Return (x, y) of the center of cell containing provided text 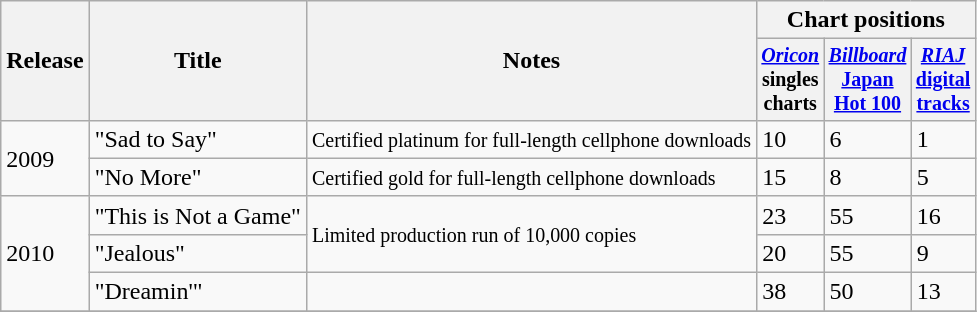
Certified platinum for full-length cellphone downloads (531, 139)
"Sad to Say" (198, 139)
Notes (531, 61)
Billboard Japan Hot 100 (868, 80)
Certified gold for full-length cellphone downloads (531, 177)
20 (790, 253)
Title (198, 61)
2010 (45, 253)
Release (45, 61)
Oricon singles charts (790, 80)
"This is Not a Game" (198, 215)
2009 (45, 158)
Limited production run of 10,000 copies (531, 234)
"No More" (198, 177)
10 (790, 139)
"Jealous" (198, 253)
1 (943, 139)
RIAJ digital tracks (943, 80)
50 (868, 292)
15 (790, 177)
6 (868, 139)
5 (943, 177)
Chart positions (866, 20)
16 (943, 215)
"Dreamin'" (198, 292)
9 (943, 253)
8 (868, 177)
23 (790, 215)
13 (943, 292)
38 (790, 292)
